Search for the cell housing the specified text and yield its (x, y) center coordinate. 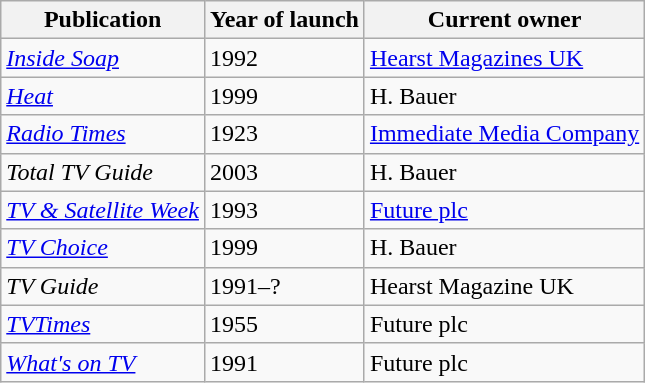
Hearst Magazines UK (504, 58)
1992 (284, 58)
Current owner (504, 20)
Hearst Magazine UK (504, 286)
Inside Soap (103, 58)
TVTimes (103, 324)
Heat (103, 96)
1991 (284, 362)
TV & Satellite Week (103, 210)
1923 (284, 134)
1955 (284, 324)
Publication (103, 20)
1993 (284, 210)
TV Choice (103, 248)
Total TV Guide (103, 172)
1991–? (284, 286)
What's on TV (103, 362)
Year of launch (284, 20)
Radio Times (103, 134)
2003 (284, 172)
Immediate Media Company (504, 134)
TV Guide (103, 286)
